Pinpoint the cell where the given text exists, returning its [X, Y] midpoint coordinate. 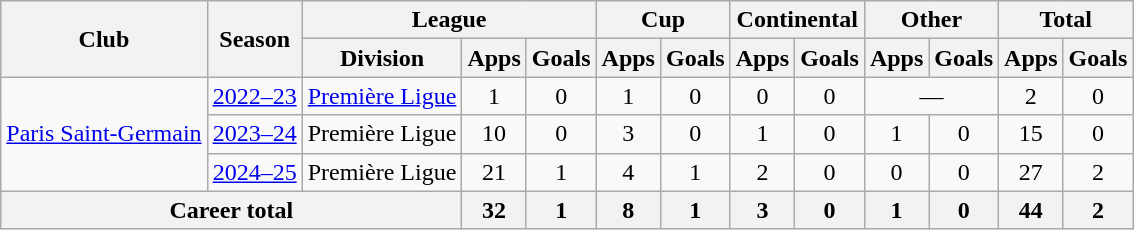
2022–23 [254, 96]
10 [494, 134]
44 [1031, 210]
2023–24 [254, 134]
Other [931, 20]
2024–25 [254, 172]
Total [1066, 20]
Season [254, 39]
Career total [232, 210]
— [931, 96]
4 [628, 172]
21 [494, 172]
27 [1031, 172]
15 [1031, 134]
8 [628, 210]
32 [494, 210]
Division [382, 58]
Cup [663, 20]
Club [104, 39]
League [449, 20]
Continental [797, 20]
Paris Saint-Germain [104, 134]
